Output the [X, Y] coordinate of the center of the cell containing the given text.  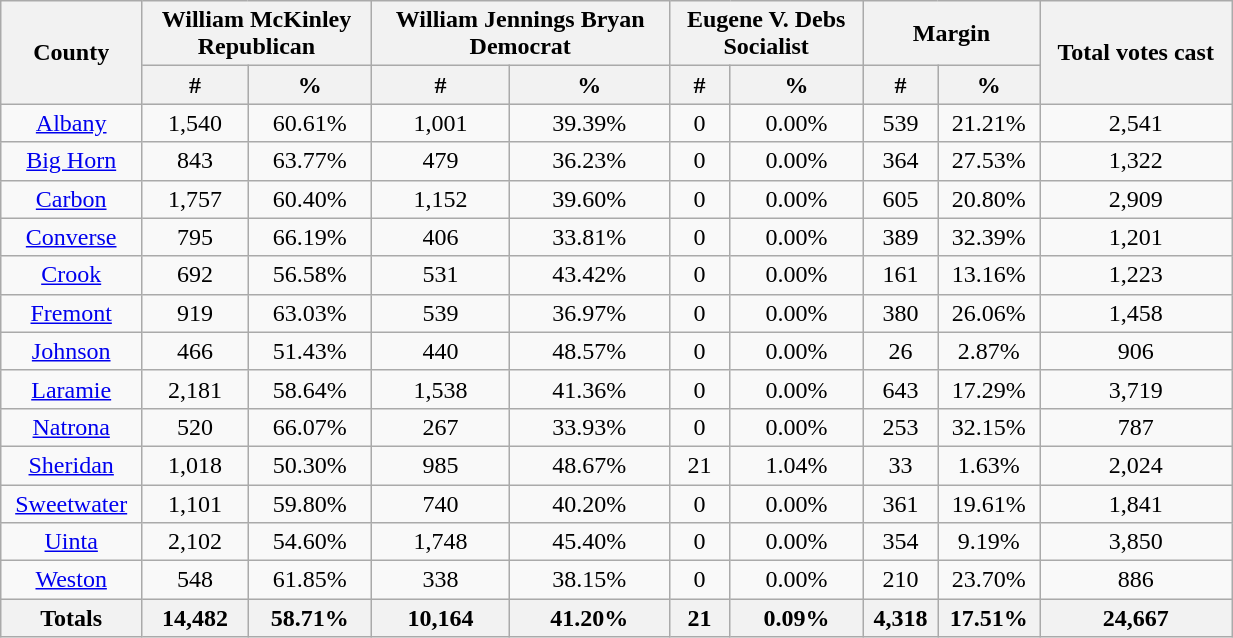
17.51% [989, 618]
1,018 [196, 465]
479 [440, 161]
33 [900, 465]
Weston [72, 580]
Fremont [72, 313]
14,482 [196, 618]
2.87% [989, 351]
19.61% [989, 503]
63.77% [310, 161]
380 [900, 313]
531 [440, 275]
County [72, 52]
Uinta [72, 542]
1,748 [440, 542]
26.06% [989, 313]
389 [900, 237]
58.71% [310, 618]
45.40% [589, 542]
2,102 [196, 542]
0.09% [796, 618]
161 [900, 275]
1,101 [196, 503]
1,201 [1136, 237]
1.63% [989, 465]
36.23% [589, 161]
740 [440, 503]
58.64% [310, 389]
Carbon [72, 199]
66.07% [310, 427]
32.15% [989, 427]
1,538 [440, 389]
Albany [72, 123]
61.85% [310, 580]
Sweetwater [72, 503]
2,909 [1136, 199]
21.21% [989, 123]
Eugene V. DebsSocialist [766, 34]
466 [196, 351]
60.40% [310, 199]
1,841 [1136, 503]
41.20% [589, 618]
26 [900, 351]
692 [196, 275]
32.39% [989, 237]
795 [196, 237]
33.93% [589, 427]
43.42% [589, 275]
643 [900, 389]
548 [196, 580]
338 [440, 580]
Natrona [72, 427]
Converse [72, 237]
9.19% [989, 542]
440 [440, 351]
William Jennings BryanDemocrat [520, 34]
13.16% [989, 275]
886 [1136, 580]
Big Horn [72, 161]
20.80% [989, 199]
56.58% [310, 275]
63.03% [310, 313]
1,540 [196, 123]
985 [440, 465]
787 [1136, 427]
364 [900, 161]
1,152 [440, 199]
Laramie [72, 389]
210 [900, 580]
361 [900, 503]
60.61% [310, 123]
1,223 [1136, 275]
1,458 [1136, 313]
253 [900, 427]
3,719 [1136, 389]
54.60% [310, 542]
906 [1136, 351]
Total votes cast [1136, 52]
3,850 [1136, 542]
4,318 [900, 618]
41.36% [589, 389]
1.04% [796, 465]
59.80% [310, 503]
520 [196, 427]
23.70% [989, 580]
Margin [951, 34]
Totals [72, 618]
843 [196, 161]
919 [196, 313]
39.60% [589, 199]
51.43% [310, 351]
50.30% [310, 465]
39.39% [589, 123]
Crook [72, 275]
267 [440, 427]
10,164 [440, 618]
1,001 [440, 123]
24,667 [1136, 618]
William McKinleyRepublican [257, 34]
27.53% [989, 161]
48.57% [589, 351]
605 [900, 199]
1,322 [1136, 161]
48.67% [589, 465]
33.81% [589, 237]
17.29% [989, 389]
2,024 [1136, 465]
354 [900, 542]
66.19% [310, 237]
1,757 [196, 199]
38.15% [589, 580]
406 [440, 237]
Sheridan [72, 465]
2,541 [1136, 123]
40.20% [589, 503]
2,181 [196, 389]
36.97% [589, 313]
Johnson [72, 351]
